Find where the given text appears and provide that cell's center as (x, y) coordinate. 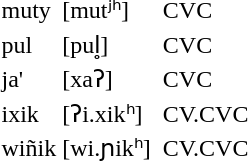
[ʔi.xikʰ] (107, 114)
ixik (29, 114)
[xaʔ] (107, 79)
pul (29, 44)
ja' (29, 79)
[pul̥] (107, 44)
